Provide the [x, y] coordinate of the cell's center where the given text is located.  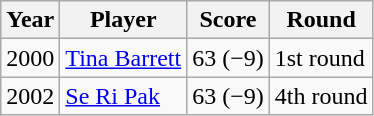
Year [30, 20]
4th round [321, 96]
Player [124, 20]
Tina Barrett [124, 58]
Se Ri Pak [124, 96]
Round [321, 20]
2002 [30, 96]
2000 [30, 58]
Score [228, 20]
1st round [321, 58]
